Locate the cell with the specified text and output its (X, Y) center coordinate. 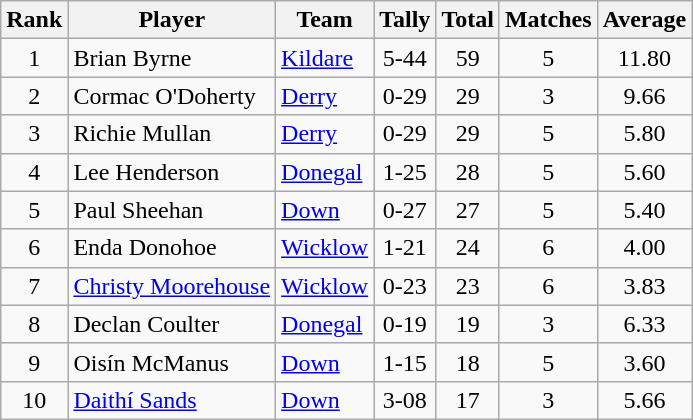
Lee Henderson (172, 172)
5.40 (644, 210)
5.66 (644, 400)
17 (468, 400)
1-15 (405, 362)
10 (34, 400)
1 (34, 58)
Daithí Sands (172, 400)
5.80 (644, 134)
1-21 (405, 248)
Declan Coulter (172, 324)
Oisín McManus (172, 362)
18 (468, 362)
Brian Byrne (172, 58)
Player (172, 20)
Paul Sheehan (172, 210)
Total (468, 20)
1-25 (405, 172)
Team (325, 20)
Cormac O'Doherty (172, 96)
3-08 (405, 400)
Enda Donohoe (172, 248)
23 (468, 286)
2 (34, 96)
59 (468, 58)
4.00 (644, 248)
11.80 (644, 58)
27 (468, 210)
7 (34, 286)
19 (468, 324)
0-27 (405, 210)
5.60 (644, 172)
Richie Mullan (172, 134)
Kildare (325, 58)
Average (644, 20)
9 (34, 362)
Tally (405, 20)
9.66 (644, 96)
28 (468, 172)
3.60 (644, 362)
0-23 (405, 286)
6.33 (644, 324)
0-19 (405, 324)
4 (34, 172)
8 (34, 324)
Matches (548, 20)
Christy Moorehouse (172, 286)
5-44 (405, 58)
3.83 (644, 286)
Rank (34, 20)
24 (468, 248)
